Identify which cell holds the provided text, then report its (X, Y) central coordinate. 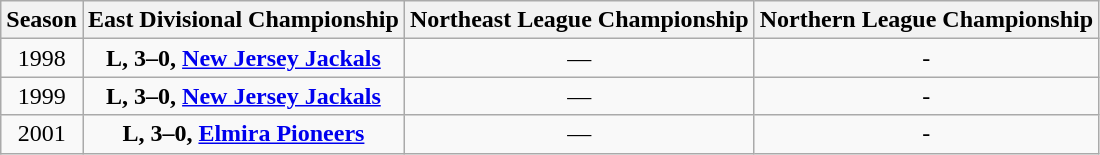
2001 (42, 134)
1999 (42, 96)
1998 (42, 58)
East Divisional Championship (243, 20)
Season (42, 20)
Northeast League Championship (579, 20)
L, 3–0, Elmira Pioneers (243, 134)
Northern League Championship (926, 20)
